Return the (x, y) coordinate for the center point of the cell that contains the specified text.  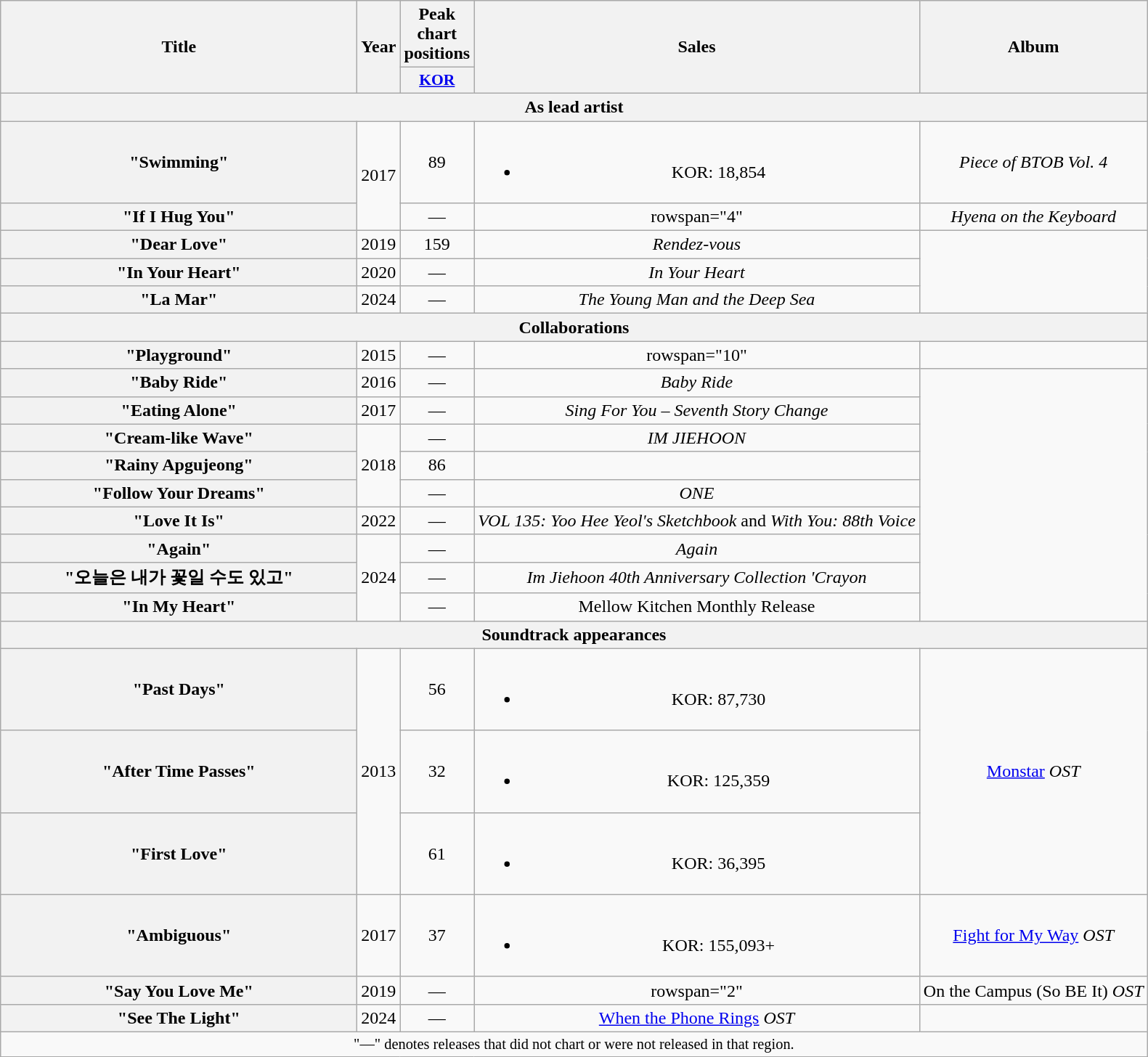
"Baby Ride" (179, 383)
"Follow Your Dreams" (179, 493)
"Eating Alone" (179, 410)
Collaborations (574, 327)
56 (437, 690)
"Swimming" (179, 161)
rowspan="10" (697, 355)
Im Jiehoon 40th Anniversary Collection 'Crayon (697, 578)
37 (437, 935)
89 (437, 161)
KOR: 36,395 (697, 854)
"See The Light" (179, 1018)
"Love It Is" (179, 521)
rowspan="4" (697, 217)
86 (437, 465)
"If I Hug You" (179, 217)
32 (437, 771)
KOR (437, 81)
"—" denotes releases that did not chart or were not released in that region. (574, 1044)
2020 (379, 272)
"Cream-like Wave" (179, 438)
ONE (697, 493)
Piece of BTOB Vol. 4 (1033, 161)
159 (437, 245)
Soundtrack appearances (574, 634)
"Rainy Apgujeong" (179, 465)
KOR: 155,093+ (697, 935)
"Dear Love" (179, 245)
2016 (379, 383)
Rendez-vous (697, 245)
KOR: 125,359 (697, 771)
KOR: 87,730 (697, 690)
When the Phone Rings OST (697, 1018)
"In Your Heart" (179, 272)
Hyena on the Keyboard (1033, 217)
Sales (697, 47)
Fight for My Way OST (1033, 935)
2022 (379, 521)
"오늘은 내가 꽃일 수도 있고" (179, 578)
IM JIEHOON (697, 438)
Album (1033, 47)
Title (179, 47)
Sing For You – Seventh Story Change (697, 410)
Baby Ride (697, 383)
rowspan="2" (697, 990)
Peak chart positions (437, 34)
"Past Days" (179, 690)
"Ambiguous" (179, 935)
61 (437, 854)
Again (697, 548)
"Say You Love Me" (179, 990)
Year (379, 47)
"Playground" (179, 355)
VOL 135: Yoo Hee Yeol's Sketchbook and With You: 88th Voice (697, 521)
"After Time Passes" (179, 771)
2018 (379, 465)
2013 (379, 771)
In Your Heart (697, 272)
"Again" (179, 548)
Mellow Kitchen Monthly Release (697, 607)
"First Love" (179, 854)
Monstar OST (1033, 771)
As lead artist (574, 107)
On the Campus (So BE It) OST (1033, 990)
The Young Man and the Deep Sea (697, 300)
2015 (379, 355)
"La Mar" (179, 300)
KOR: 18,854 (697, 161)
"In My Heart" (179, 607)
